Output the (x, y) coordinate of the center of the cell containing the given text.  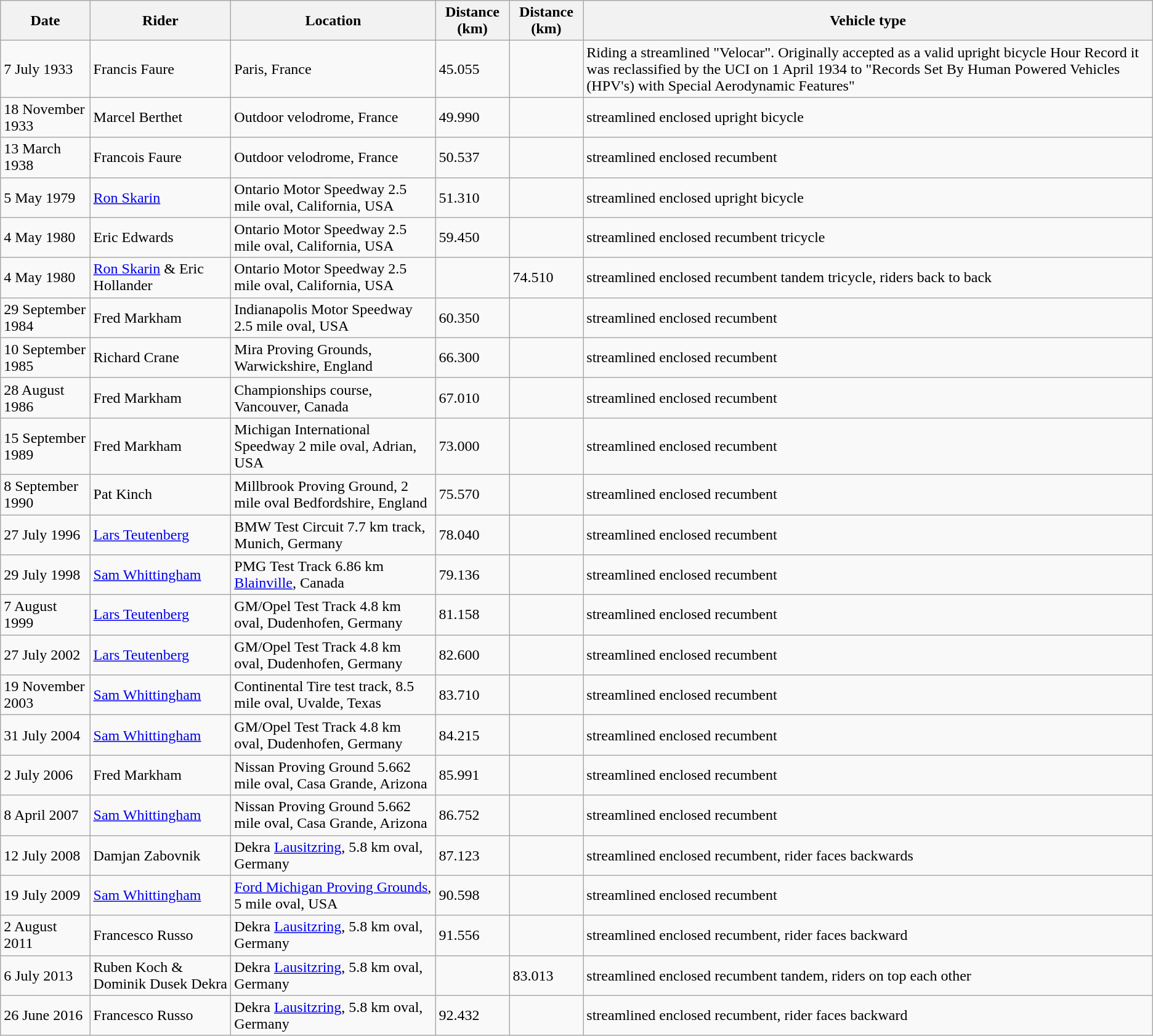
Millbrook Proving Ground, 2 mile oval Bedfordshire, England (333, 494)
73.000 (472, 446)
31 July 2004 (46, 735)
78.040 (472, 535)
79.136 (472, 575)
12 July 2008 (46, 855)
streamlined enclosed recumbent tandem tricycle, riders back to back (868, 277)
18 November 1933 (46, 117)
74.510 (546, 277)
45.055 (472, 69)
Location (333, 21)
Francois Faure (160, 158)
Date (46, 21)
83.710 (472, 695)
streamlined enclosed recumbent tricycle (868, 238)
27 July 2002 (46, 655)
Mira Proving Grounds, Warwickshire, England (333, 357)
2 July 2006 (46, 775)
Ron Skarin (160, 197)
streamlined enclosed recumbent, rider faces backwards (868, 855)
50.537 (472, 158)
6 July 2013 (46, 976)
Marcel Berthet (160, 117)
13 March 1938 (46, 158)
Michigan International Speedway 2 mile oval, Adrian, USA (333, 446)
19 November 2003 (46, 695)
BMW Test Circuit 7.7 km track, Munich, Germany (333, 535)
66.300 (472, 357)
7 July 1933 (46, 69)
Rider (160, 21)
Ruben Koch & Dominik Dusek Dekra (160, 976)
Continental Tire test track, 8.5 mile oval, Uvalde, Texas (333, 695)
81.158 (472, 615)
Richard Crane (160, 357)
49.990 (472, 117)
19 July 2009 (46, 896)
51.310 (472, 197)
90.598 (472, 896)
83.013 (546, 976)
streamlined enclosed recumbent tandem, riders on top each other (868, 976)
84.215 (472, 735)
27 July 1996 (46, 535)
86.752 (472, 815)
59.450 (472, 238)
8 September 1990 (46, 494)
Ron Skarin & Eric Hollander (160, 277)
PMG Test Track 6.86 km Blainville, Canada (333, 575)
7 August 1999 (46, 615)
10 September 1985 (46, 357)
2 August 2011 (46, 935)
87.123 (472, 855)
Vehicle type (868, 21)
Eric Edwards (160, 238)
75.570 (472, 494)
85.991 (472, 775)
28 August 1986 (46, 398)
29 July 1998 (46, 575)
92.432 (472, 1015)
26 June 2016 (46, 1015)
8 April 2007 (46, 815)
Indianapolis Motor Speedway 2.5 mile oval, USA (333, 318)
Ford Michigan Proving Grounds, 5 mile oval, USA (333, 896)
Damjan Zabovnik (160, 855)
15 September 1989 (46, 446)
91.556 (472, 935)
Paris, France (333, 69)
Pat Kinch (160, 494)
Championships course, Vancouver, Canada (333, 398)
Francis Faure (160, 69)
67.010 (472, 398)
5 May 1979 (46, 197)
82.600 (472, 655)
29 September 1984 (46, 318)
60.350 (472, 318)
